Search for the cell housing the specified text and yield its (x, y) center coordinate. 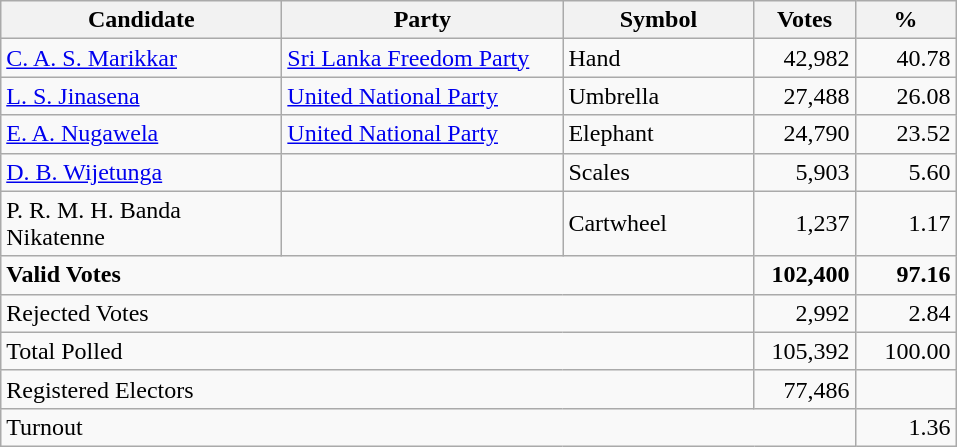
100.00 (906, 351)
2,992 (804, 313)
40.78 (906, 58)
77,486 (804, 389)
26.08 (906, 96)
1,237 (804, 224)
% (906, 20)
97.16 (906, 275)
42,982 (804, 58)
1.17 (906, 224)
24,790 (804, 134)
Elephant (658, 134)
Rejected Votes (378, 313)
L. S. Jinasena (142, 96)
Turnout (428, 427)
C. A. S. Marikkar (142, 58)
Valid Votes (378, 275)
Total Polled (378, 351)
Votes (804, 20)
Hand (658, 58)
5.60 (906, 172)
105,392 (804, 351)
1.36 (906, 427)
Registered Electors (378, 389)
2.84 (906, 313)
Candidate (142, 20)
23.52 (906, 134)
5,903 (804, 172)
Cartwheel (658, 224)
D. B. Wijetunga (142, 172)
102,400 (804, 275)
P. R. M. H. Banda Nikatenne (142, 224)
Sri Lanka Freedom Party (422, 58)
Scales (658, 172)
Symbol (658, 20)
Umbrella (658, 96)
Party (422, 20)
E. A. Nugawela (142, 134)
27,488 (804, 96)
